From the cell containing the given text, extract its center point as [x, y] coordinate. 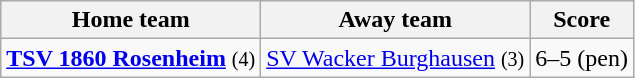
Score [582, 20]
Home team [131, 20]
SV Wacker Burghausen (3) [396, 58]
6–5 (pen) [582, 58]
TSV 1860 Rosenheim (4) [131, 58]
Away team [396, 20]
